Find where the given text appears and provide that cell's center as (X, Y) coordinate. 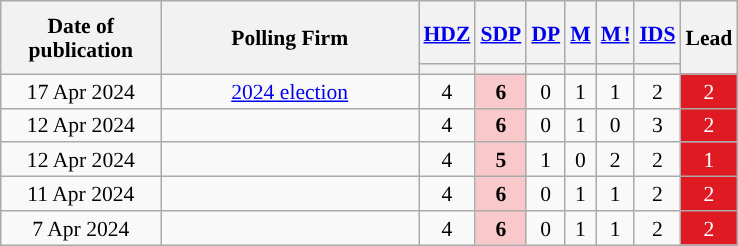
Polling Firm (290, 38)
11 Apr 2024 (81, 194)
DP (546, 32)
3 (657, 125)
SDP (500, 32)
M ! (616, 32)
Date of publication (81, 38)
17 Apr 2024 (81, 91)
M (580, 32)
IDS (657, 32)
2024 election (290, 91)
HDZ (446, 32)
5 (500, 160)
7 Apr 2024 (81, 228)
Lead (708, 38)
